Return (X, Y) of the center of cell containing provided text 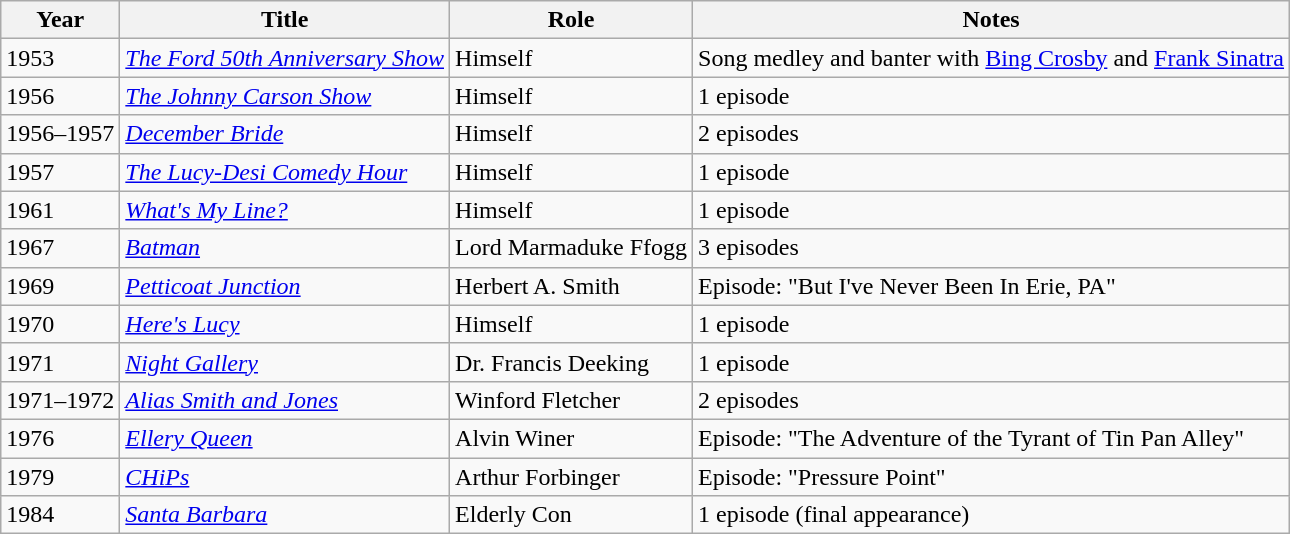
Notes (992, 20)
Elderly Con (572, 515)
Dr. Francis Deeking (572, 362)
3 episodes (992, 248)
1967 (60, 248)
Ellery Queen (285, 438)
1961 (60, 210)
Batman (285, 248)
Episode: "Pressure Point" (992, 477)
1984 (60, 515)
Alvin Winer (572, 438)
Episode: "But I've Never Been In Erie, PA" (992, 286)
Arthur Forbinger (572, 477)
The Lucy-Desi Comedy Hour (285, 172)
Night Gallery (285, 362)
1979 (60, 477)
What's My Line? (285, 210)
Alias Smith and Jones (285, 400)
The Johnny Carson Show (285, 96)
Year (60, 20)
1971 (60, 362)
Lord Marmaduke Ffogg (572, 248)
1953 (60, 58)
Here's Lucy (285, 324)
Petticoat Junction (285, 286)
Episode: "The Adventure of the Tyrant of Tin Pan Alley" (992, 438)
CHiPs (285, 477)
1971–1972 (60, 400)
Herbert A. Smith (572, 286)
Title (285, 20)
1957 (60, 172)
The Ford 50th Anniversary Show (285, 58)
1956 (60, 96)
1970 (60, 324)
1956–1957 (60, 134)
Winford Fletcher (572, 400)
1969 (60, 286)
1 episode (final appearance) (992, 515)
1976 (60, 438)
Role (572, 20)
December Bride (285, 134)
Santa Barbara (285, 515)
Song medley and banter with Bing Crosby and Frank Sinatra (992, 58)
